Find where the given text appears and provide that cell's center as (x, y) coordinate. 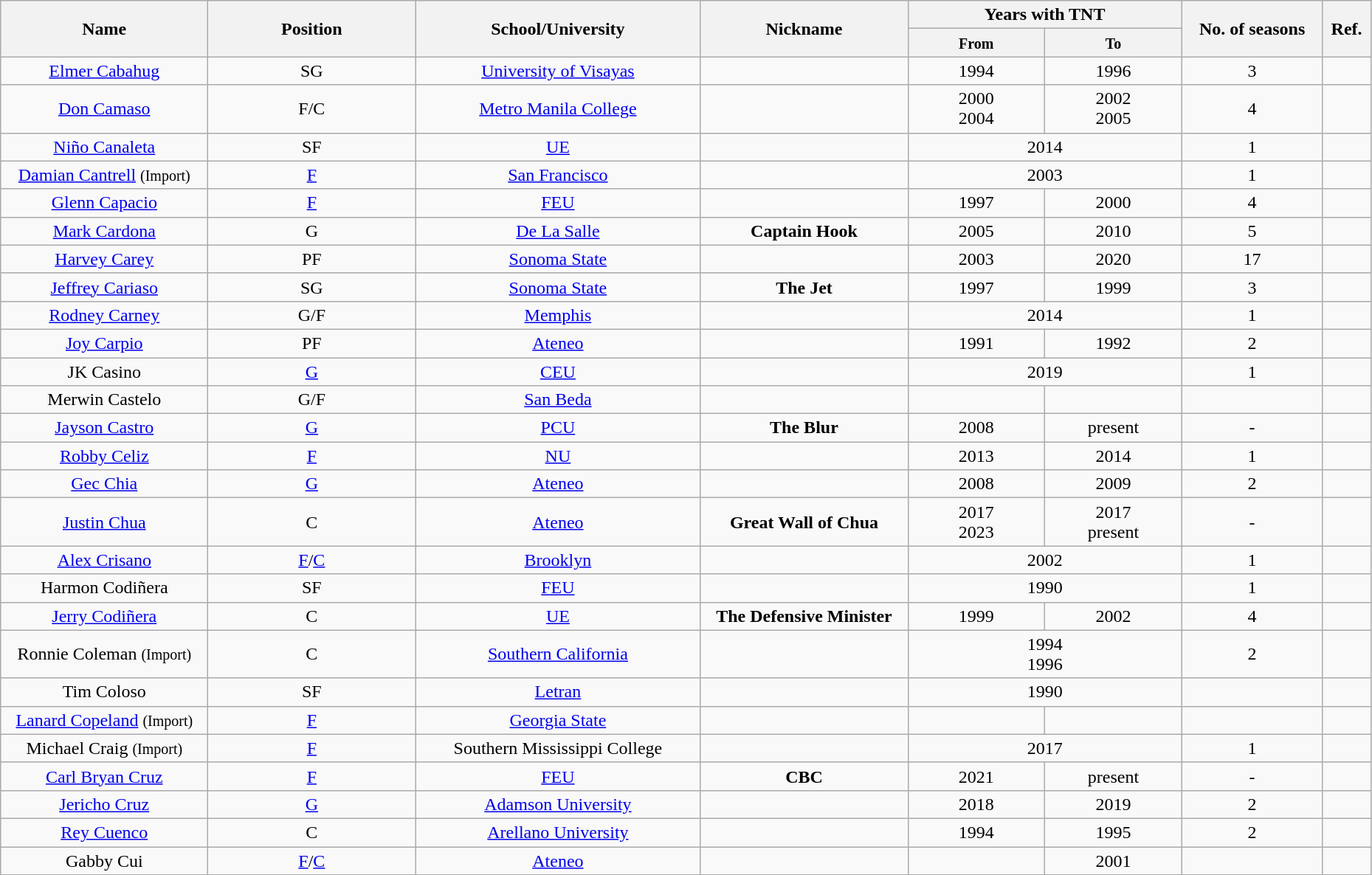
NU (558, 456)
2000 (1114, 203)
2013 (976, 456)
1995 (1114, 832)
CEU (558, 371)
20172023 (976, 522)
Arellano University (558, 832)
2017 (1045, 748)
Don Camaso (105, 109)
Georgia State (558, 720)
Position (311, 29)
Captain Hook (804, 231)
1996 (1114, 71)
2018 (976, 804)
Glenn Capacio (105, 203)
The Defensive Minister (804, 616)
Ref. (1346, 29)
2005 (976, 231)
Ronnie Coleman (Import) (105, 654)
The Jet (804, 287)
Gabby Cui (105, 861)
San Beda (558, 400)
2010 (1114, 231)
Niño Canaleta (105, 147)
Alex Crisano (105, 560)
To (1114, 43)
Nickname (804, 29)
2017present (1114, 522)
Gec Chia (105, 484)
The Blur (804, 428)
JK Casino (105, 371)
2021 (976, 776)
Harvey Carey (105, 259)
Name (105, 29)
No. of seasons (1252, 29)
Lanard Copeland (Import) (105, 720)
Rodney Carney (105, 315)
Harmon Codiñera (105, 588)
Years with TNT (1045, 15)
Jeffrey Cariaso (105, 287)
2001 (1114, 861)
Joy Carpio (105, 343)
Jericho Cruz (105, 804)
Jayson Castro (105, 428)
Rey Cuenco (105, 832)
Tim Coloso (105, 692)
2009 (1114, 484)
Carl Bryan Cruz (105, 776)
Brooklyn (558, 560)
1991 (976, 343)
20002004 (976, 109)
20022005 (1114, 109)
De La Salle (558, 231)
17 (1252, 259)
University of Visayas (558, 71)
Robby Celiz (105, 456)
Southern Mississippi College (558, 748)
2020 (1114, 259)
Southern California (558, 654)
From (976, 43)
19941996 (1045, 654)
Jerry Codiñera (105, 616)
Damian Cantrell (Import) (105, 175)
Mark Cardona (105, 231)
Michael Craig (Import) (105, 748)
Great Wall of Chua (804, 522)
PCU (558, 428)
Merwin Castelo (105, 400)
5 (1252, 231)
Memphis (558, 315)
Adamson University (558, 804)
1992 (1114, 343)
Metro Manila College (558, 109)
Justin Chua (105, 522)
School/University (558, 29)
Elmer Cabahug (105, 71)
San Francisco (558, 175)
CBC (804, 776)
Letran (558, 692)
